Return (X, Y) of the center of cell containing provided text 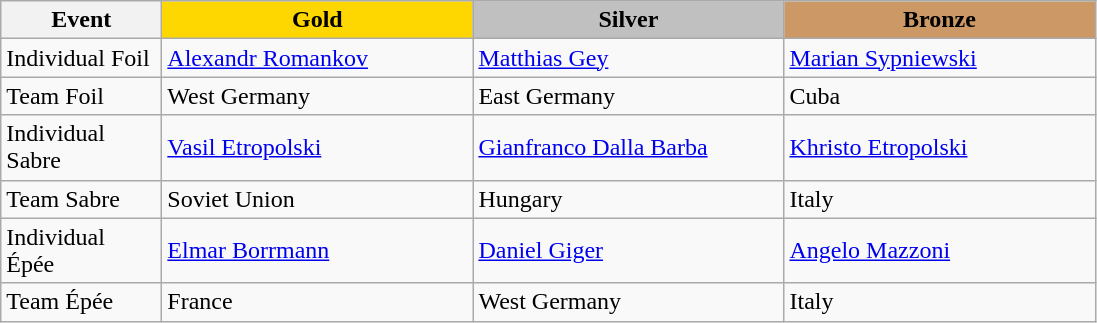
France (318, 302)
Bronze (940, 20)
East Germany (628, 96)
Team Épée (82, 302)
Gianfranco Dalla Barba (628, 148)
Cuba (940, 96)
Alexandr Romankov (318, 58)
Team Foil (82, 96)
Soviet Union (318, 199)
Hungary (628, 199)
Individual Épée (82, 250)
Marian Sypniewski (940, 58)
Gold (318, 20)
Matthias Gey (628, 58)
Event (82, 20)
Khristo Etropolski (940, 148)
Daniel Giger (628, 250)
Angelo Mazzoni (940, 250)
Vasil Etropolski (318, 148)
Team Sabre (82, 199)
Elmar Borrmann (318, 250)
Individual Foil (82, 58)
Silver (628, 20)
Individual Sabre (82, 148)
